Determine the [X, Y] coordinate at the center of the cell enclosing the given text.  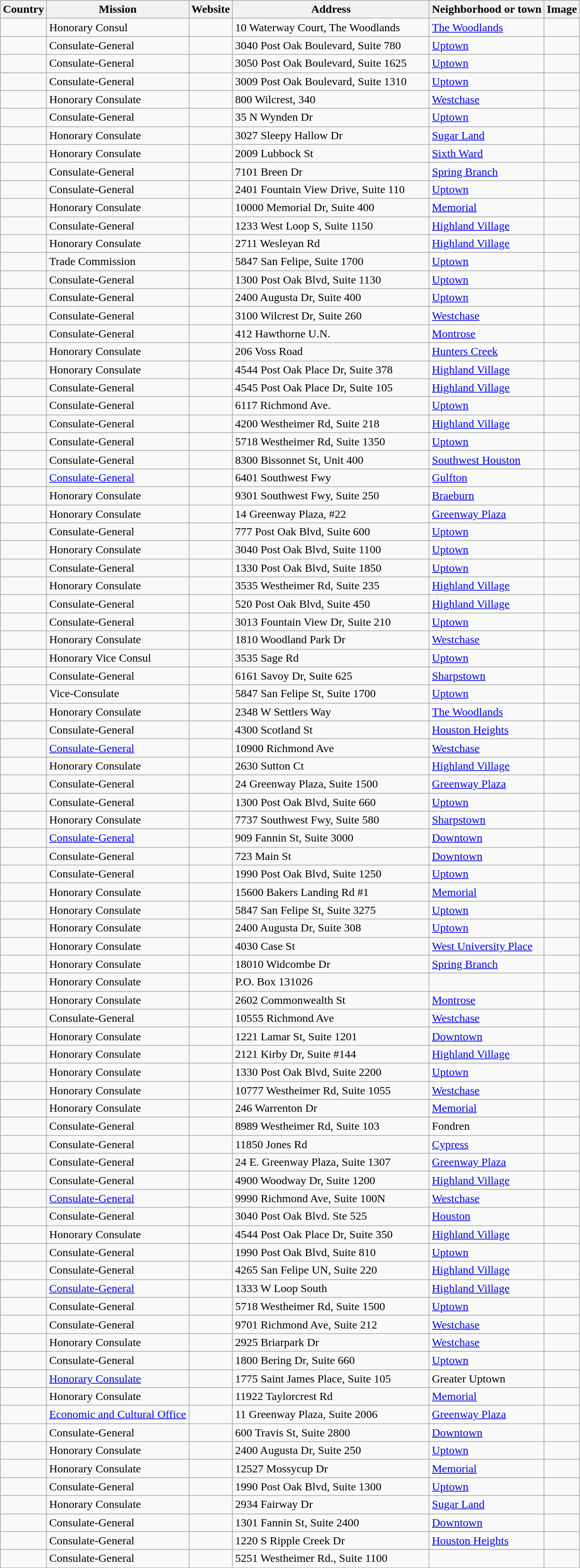
Image [562, 9]
5718 Westheimer Rd, Suite 1500 [331, 1306]
3535 Sage Rd [331, 658]
2711 Wesleyan Rd [331, 244]
5718 Westheimer Rd, Suite 1350 [331, 442]
3040 Post Oak Blvd, Suite 1100 [331, 550]
11922 Taylorcrest Rd [331, 1397]
Honorary Consul [117, 27]
Cypress [486, 1144]
4265 San Felipe UN, Suite 220 [331, 1270]
1990 Post Oak Blvd, Suite 1300 [331, 1487]
246 Warrenton Dr [331, 1108]
2400 Augusta Dr, Suite 250 [331, 1451]
2400 Augusta Dr, Suite 400 [331, 298]
9301 Southwest Fwy, Suite 250 [331, 496]
412 Hawthorne U.N. [331, 334]
Greater Uptown [486, 1379]
6401 Southwest Fwy [331, 478]
4300 Scotland St [331, 730]
909 Fannin St, Suite 3000 [331, 838]
24 E. Greenway Plaza, Suite 1307 [331, 1162]
10 Waterway Court, The Woodlands [331, 27]
3100 Wilcrest Dr, Suite 260 [331, 316]
Trade Commission [117, 262]
3535 Westheimer Rd, Suite 235 [331, 586]
3040 Post Oak Boulevard, Suite 780 [331, 45]
14 Greenway Plaza, #22 [331, 514]
600 Travis St, Suite 2800 [331, 1433]
8989 Westheimer Rd, Suite 103 [331, 1126]
Fondren [486, 1126]
7101 Breen Dr [331, 171]
10555 Richmond Ave [331, 1018]
7737 Southwest Fwy, Suite 580 [331, 820]
4544 Post Oak Place Dr, Suite 350 [331, 1234]
520 Post Oak Blvd, Suite 450 [331, 604]
Sixth Ward [486, 153]
3040 Post Oak Blvd. Ste 525 [331, 1216]
6161 Savoy Dr, Suite 625 [331, 676]
Neighborhood or town [486, 9]
1330 Post Oak Blvd, Suite 1850 [331, 568]
2348 W Settlers Way [331, 712]
2925 Briarpark Dr [331, 1342]
1990 Post Oak Blvd, Suite 1250 [331, 874]
5847 San Felipe St, Suite 1700 [331, 694]
2009 Lubbock St [331, 153]
723 Main St [331, 856]
4030 Case St [331, 946]
10777 Westheimer Rd, Suite 1055 [331, 1090]
4545 Post Oak Place Dr, Suite 105 [331, 388]
P.O. Box 131026 [331, 982]
2630 Sutton Ct [331, 766]
35 N Wynden Dr [331, 117]
Mission [117, 9]
1233 West Loop S, Suite 1150 [331, 226]
4200 Westheimer Rd, Suite 218 [331, 424]
Vice-Consulate [117, 694]
3050 Post Oak Boulevard, Suite 1625 [331, 63]
Hunters Creek [486, 352]
West University Place [486, 946]
1301 Fannin St, Suite 2400 [331, 1523]
1775 Saint James Place, Suite 105 [331, 1379]
3027 Sleepy Hallow Dr [331, 135]
1300 Post Oak Blvd, Suite 1130 [331, 280]
1220 S Ripple Creek Dr [331, 1541]
10000 Memorial Dr, Suite 400 [331, 207]
1221 Lamar St, Suite 1201 [331, 1036]
206 Voss Road [331, 352]
8300 Bissonnet St, Unit 400 [331, 460]
15600 Bakers Landing Rd #1 [331, 892]
1810 Woodland Park Dr [331, 640]
6117 Richmond Ave. [331, 406]
1990 Post Oak Blvd, Suite 810 [331, 1252]
24 Greenway Plaza, Suite 1500 [331, 784]
1300 Post Oak Blvd, Suite 660 [331, 802]
Economic and Cultural Office [117, 1415]
11850 Jones Rd [331, 1144]
3013 Fountain View Dr, Suite 210 [331, 622]
12527 Mossycup Dr [331, 1469]
3009 Post Oak Boulevard, Suite 1310 [331, 81]
777 Post Oak Blvd, Suite 600 [331, 532]
Address [331, 9]
Southwest Houston [486, 460]
4544 Post Oak Place Dr, Suite 378 [331, 370]
1330 Post Oak Blvd, Suite 2200 [331, 1072]
800 Wilcrest, 340 [331, 99]
Honorary Vice Consul [117, 658]
9701 Richmond Ave, Suite 212 [331, 1324]
18010 Widcombe Dr [331, 964]
4900 Woodway Dr, Suite 1200 [331, 1180]
10900 Richmond Ave [331, 748]
9990 Richmond Ave, Suite 100N [331, 1198]
1333 W Loop South [331, 1288]
5847 San Felipe, Suite 1700 [331, 262]
2401 Fountain View Drive, Suite 110 [331, 189]
2602 Commonwealth St [331, 1000]
1800 Bering Dr, Suite 660 [331, 1360]
Houston [486, 1216]
Braeburn [486, 496]
11 Greenway Plaza, Suite 2006 [331, 1415]
2400 Augusta Dr, Suite 308 [331, 928]
5251 Westheimer Rd., Suite 1100 [331, 1559]
2934 Fairway Dr [331, 1505]
2121 Kirby Dr, Suite #144 [331, 1054]
Website [211, 9]
Gulfton [486, 478]
5847 San Felipe St, Suite 3275 [331, 910]
Country [24, 9]
